Output the (x, y) coordinate of the center of the cell containing the given text.  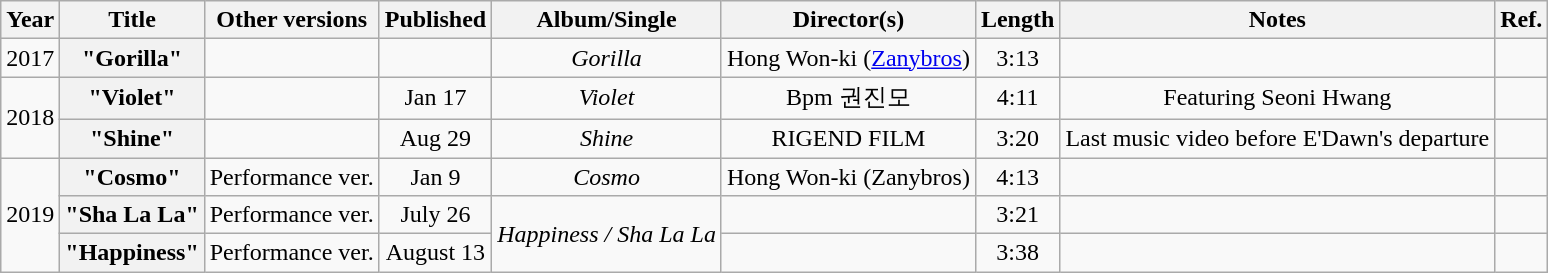
Director(s) (848, 20)
Featuring Seoni Hwang (1278, 98)
Happiness / Sha La La (607, 234)
"Violet" (132, 98)
2018 (30, 118)
4:11 (1017, 98)
July 26 (435, 215)
3:20 (1017, 138)
"Gorilla" (132, 58)
Cosmo (607, 177)
"Shine" (132, 138)
Jan 9 (435, 177)
Ref. (1522, 20)
"Sha La La" (132, 215)
Published (435, 20)
3:38 (1017, 253)
2019 (30, 215)
Violet (607, 98)
"Happiness" (132, 253)
2017 (30, 58)
3:21 (1017, 215)
3:13 (1017, 58)
"Cosmo" (132, 177)
August 13 (435, 253)
Jan 17 (435, 98)
Shine (607, 138)
Year (30, 20)
RIGEND FILM (848, 138)
Title (132, 20)
Album/Single (607, 20)
Aug 29 (435, 138)
Last music video before E'Dawn's departure (1278, 138)
Length (1017, 20)
4:13 (1017, 177)
Notes (1278, 20)
Other versions (292, 20)
Gorilla (607, 58)
Bpm 권진모 (848, 98)
